Locate the cell with the specified text and output its (x, y) center coordinate. 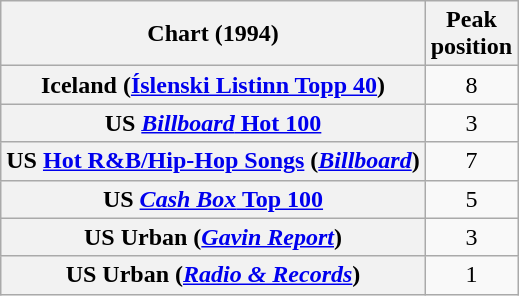
US Cash Box Top 100 (213, 199)
7 (471, 161)
8 (471, 85)
5 (471, 199)
Chart (1994) (213, 34)
US Urban (Gavin Report) (213, 237)
Peakposition (471, 34)
US Urban (Radio & Records) (213, 275)
US Hot R&B/Hip-Hop Songs (Billboard) (213, 161)
US Billboard Hot 100 (213, 123)
1 (471, 275)
Iceland (Íslenski Listinn Topp 40) (213, 85)
